Scan for the cell matching the given text and deliver its [X, Y] coordinate at center. 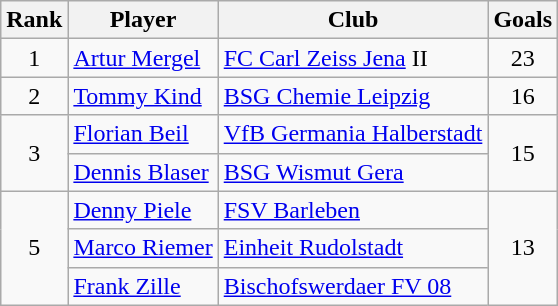
15 [523, 153]
16 [523, 96]
Dennis Blaser [143, 172]
13 [523, 248]
Tommy Kind [143, 96]
Einheit Rudolstadt [353, 248]
Player [143, 20]
Artur Mergel [143, 58]
Frank Zille [143, 286]
Rank [34, 20]
Marco Riemer [143, 248]
3 [34, 153]
2 [34, 96]
1 [34, 58]
5 [34, 248]
FC Carl Zeiss Jena II [353, 58]
Denny Piele [143, 210]
23 [523, 58]
Bischofswerdaer FV 08 [353, 286]
BSG Chemie Leipzig [353, 96]
Club [353, 20]
BSG Wismut Gera [353, 172]
Florian Beil [143, 134]
FSV Barleben [353, 210]
Goals [523, 20]
VfB Germania Halberstadt [353, 134]
